Provide the (X, Y) coordinate of the cell's center where the given text is located.  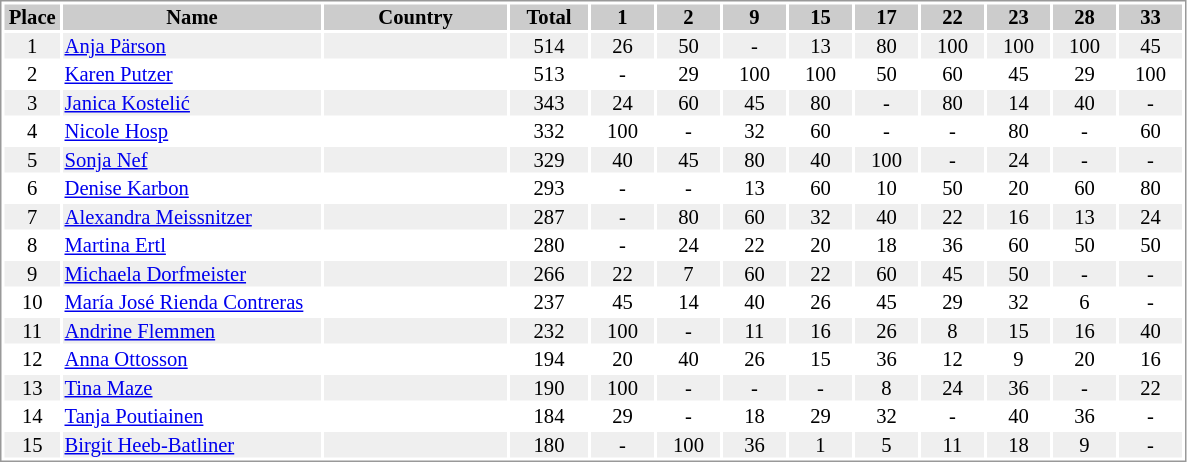
Karen Putzer (192, 75)
266 (549, 274)
332 (549, 131)
Andrine Flemmen (192, 331)
514 (549, 46)
Michaela Dorfmeister (192, 274)
280 (549, 245)
180 (549, 445)
17 (886, 17)
232 (549, 331)
237 (549, 303)
Anna Ottosson (192, 359)
Place (32, 17)
28 (1084, 17)
Anja Pärson (192, 46)
Nicole Hosp (192, 131)
Sonja Nef (192, 160)
Tanja Poutiainen (192, 417)
Name (192, 17)
513 (549, 75)
343 (549, 103)
184 (549, 417)
Denise Karbon (192, 189)
María José Rienda Contreras (192, 303)
293 (549, 189)
Alexandra Meissnitzer (192, 217)
287 (549, 217)
4 (32, 131)
3 (32, 103)
Martina Ertl (192, 245)
Country (416, 17)
329 (549, 160)
Total (549, 17)
190 (549, 388)
23 (1018, 17)
33 (1150, 17)
194 (549, 359)
Tina Maze (192, 388)
Janica Kostelić (192, 103)
Birgit Heeb-Batliner (192, 445)
